Scan for the cell matching the given text and deliver its (x, y) coordinate at center. 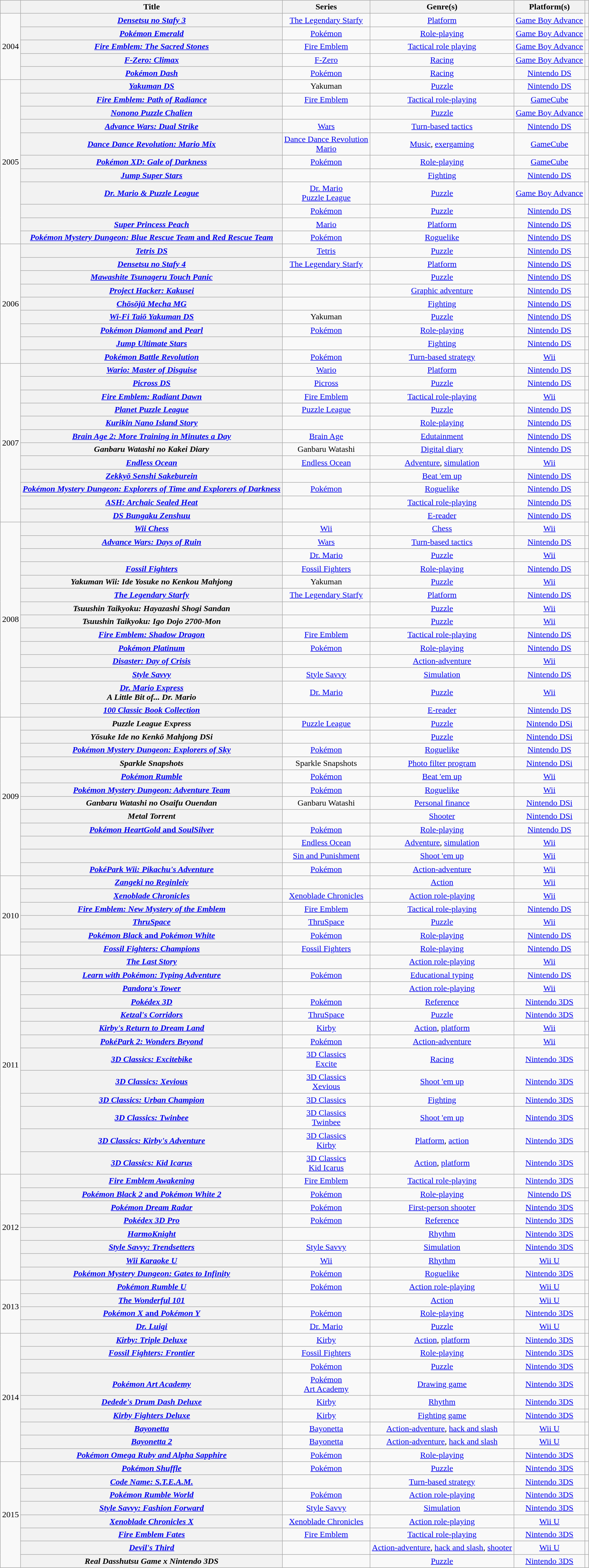
Dance Dance Revolution: Mario Mix (152, 144)
Brain Age 2: More Training in Minutes a Day (152, 436)
Pokémon Mystery Dungeon: Explorers of Sky (152, 750)
Pandora's Tower (152, 988)
2010 (10, 915)
Mawashite Tsunageru Touch Panic (152, 277)
Pokémon Battle Revolution (152, 357)
Nonono Puzzle Chalien (152, 113)
Pokémon Mystery Dungeon: Gates to Infinity (152, 1273)
Jump Ultimate Stars (152, 343)
Tsuushin Taikyoku: Igo Dojo 2700-Mon (152, 622)
Chōsōjū Mecha MG (152, 304)
Pokémon Rumble World (152, 1495)
Tetris DS (152, 251)
Advance Wars: Days of Ruin (152, 542)
Pokémon Rumble (152, 776)
The Last Story (152, 962)
Pokédex 3D (152, 1001)
Fire Emblem: Path of Radiance (152, 99)
3D Classics (326, 1100)
Devil's Third (152, 1548)
Platform, action (442, 1140)
Kurikin Nano Island Story (152, 423)
Advance Wars: Dual Strike (152, 126)
Super Princess Peach (152, 224)
Jump Super Stars (152, 175)
100 Classic Book Collection (152, 710)
Dr. Mario ExpressA Little Bit of... Dr. Mario (152, 692)
Pokémon HeartGold and SoulSilver (152, 830)
HarmoKnight (152, 1234)
2007 (10, 442)
3D Classics: Kirby's Adventure (152, 1140)
2005 (10, 162)
Pokédex 3D Pro (152, 1221)
Densetsu no Stafy 3 (152, 20)
Series (326, 7)
2013 (10, 1306)
Zangeki no Reginleiv (152, 882)
2004 (10, 47)
Pokémon Black and Pokémon White (152, 935)
Project Hacker: Kakusei (152, 290)
Pokémon Omega Ruby and Alpha Sapphire (152, 1455)
Fire Emblem: The Sacred Stones (152, 47)
Drawing game (442, 1384)
ASH: Archaic Sealed Heat (152, 502)
PokéPark 2: Wonders Beyond (152, 1041)
2011 (10, 1065)
Fossil Fighters: Frontier (152, 1353)
Ketzal's Corridors (152, 1015)
Pokémon Mystery Dungeon: Adventure Team (152, 790)
Kirby: Triple Deluxe (152, 1340)
Personal finance (442, 803)
Tactical role playing (442, 47)
Kirby's Return to Dream Land (152, 1028)
Fighting game (442, 1415)
Metal Torrent (152, 816)
First-person shooter (442, 1207)
Wario: Master of Disguise (152, 370)
Pokémon XD: Gale of Darkness (152, 162)
Fossil Fighters: Champions (152, 949)
Educational typing (442, 975)
Pokémon X and Pokémon Y (152, 1313)
Zekkyō Senshi Sakeburein (152, 476)
PokémonArt Academy (326, 1384)
Yōsuke Ide no Kenkō Mahjong DSi (152, 737)
3D ClassicsKid Icarus (326, 1163)
Pokémon Mystery Dungeon: Blue Rescue Team and Red Rescue Team (152, 238)
Sin and Punishment (326, 856)
3D Classics: Kid Icarus (152, 1163)
Dr. Luigi (152, 1327)
F-Zero: Climax (152, 60)
Pokémon Dream Radar (152, 1207)
Ganbaru Watashi no Kakei Diary (152, 449)
Fire Emblem: Shadow Dragon (152, 635)
Chess (442, 529)
Dance Dance RevolutionMario (326, 144)
Wii Chess (152, 529)
3D Classics: Urban Champion (152, 1100)
3D ClassicsExcite (326, 1059)
Pokémon Mystery Dungeon: Explorers of Time and Explorers of Darkness (152, 489)
Graphic adventure (442, 290)
Fire Emblem Fates (152, 1535)
Densetsu no Stafy 4 (152, 264)
3D Classics: Xevious (152, 1082)
Pokémon Art Academy (152, 1384)
3D ClassicsXevious (326, 1082)
Real Dasshutsu Game x Nintendo 3DS (152, 1561)
Wario (326, 370)
PokéPark Wii: Pikachu's Adventure (152, 869)
Code Name: S.T.E.A.M. (152, 1481)
Picross (326, 383)
Wii Karaoke U (152, 1260)
Fire Emblem Awakening (152, 1181)
Pokémon Black 2 and Pokémon White 2 (152, 1194)
Style Savvy: Trendsetters (152, 1247)
Title (152, 7)
3D ClassicsTwinbee (326, 1118)
Pokémon Platinum (152, 648)
The Wonderful 101 (152, 1300)
Pokémon Shuffle (152, 1468)
DS Bungaku Zenshuu (152, 515)
Digital diary (442, 449)
Planet Puzzle League (152, 410)
3D Classics: Excitebike (152, 1059)
Photo filter program (442, 763)
Mario (326, 224)
Xenoblade Chronicles X (152, 1521)
2008 (10, 619)
Learn with Pokémon: Typing Adventure (152, 975)
Style Savvy: Fashion Forward (152, 1508)
3D ClassicsKirby (326, 1140)
2006 (10, 304)
Music, exergaming (442, 144)
Yakuman DS (152, 86)
Action-adventure, hack and slash, shooter (442, 1548)
Dr. Mario & Puzzle League (152, 193)
Pokémon Diamond and Pearl (152, 330)
Puzzle League Express (152, 723)
Pokémon Dash (152, 73)
Pokémon Emerald (152, 33)
Kirby Fighters Deluxe (152, 1415)
Tsuushin Taikyoku: Hayazashi Shogi Sandan (152, 608)
Pokémon Rumble U (152, 1287)
Picross DS (152, 383)
Yakuman Wii: Ide Yosuke no Kenkou Mahjong (152, 582)
Brain Age (326, 436)
Platform(s) (549, 7)
2014 (10, 1398)
Fire Emblem: Radiant Dawn (152, 396)
Edutainment (442, 436)
F-Zero (326, 60)
Dr. MarioPuzzle League (326, 193)
Bayonetta 2 (152, 1442)
Genre(s) (442, 7)
2009 (10, 797)
2015 (10, 1514)
Ganbaru Watashi no Osaifu Ouendan (152, 803)
2012 (10, 1227)
Tetris (326, 251)
Disaster: Day of Crisis (152, 661)
Shooter (442, 816)
Wi-Fi Taiō Yakuman DS (152, 317)
Dedede's Drum Dash Deluxe (152, 1402)
Fire Emblem: New Mystery of the Emblem (152, 909)
3D Classics: Twinbee (152, 1118)
